Scan for the cell matching the given text and deliver its [X, Y] coordinate at center. 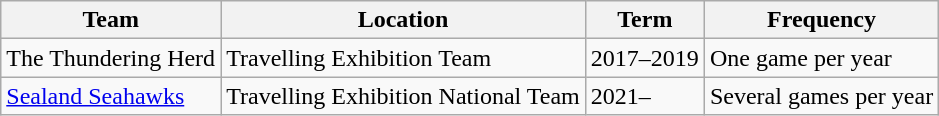
One game per year [821, 58]
2017–2019 [644, 58]
Frequency [821, 20]
Team [111, 20]
Several games per year [821, 96]
Sealand Seahawks [111, 96]
2021– [644, 96]
The Thundering Herd [111, 58]
Travelling Exhibition Team [404, 58]
Term [644, 20]
Location [404, 20]
Travelling Exhibition National Team [404, 96]
